For the text-containing cell, return its midpoint in (x, y) coordinate format. 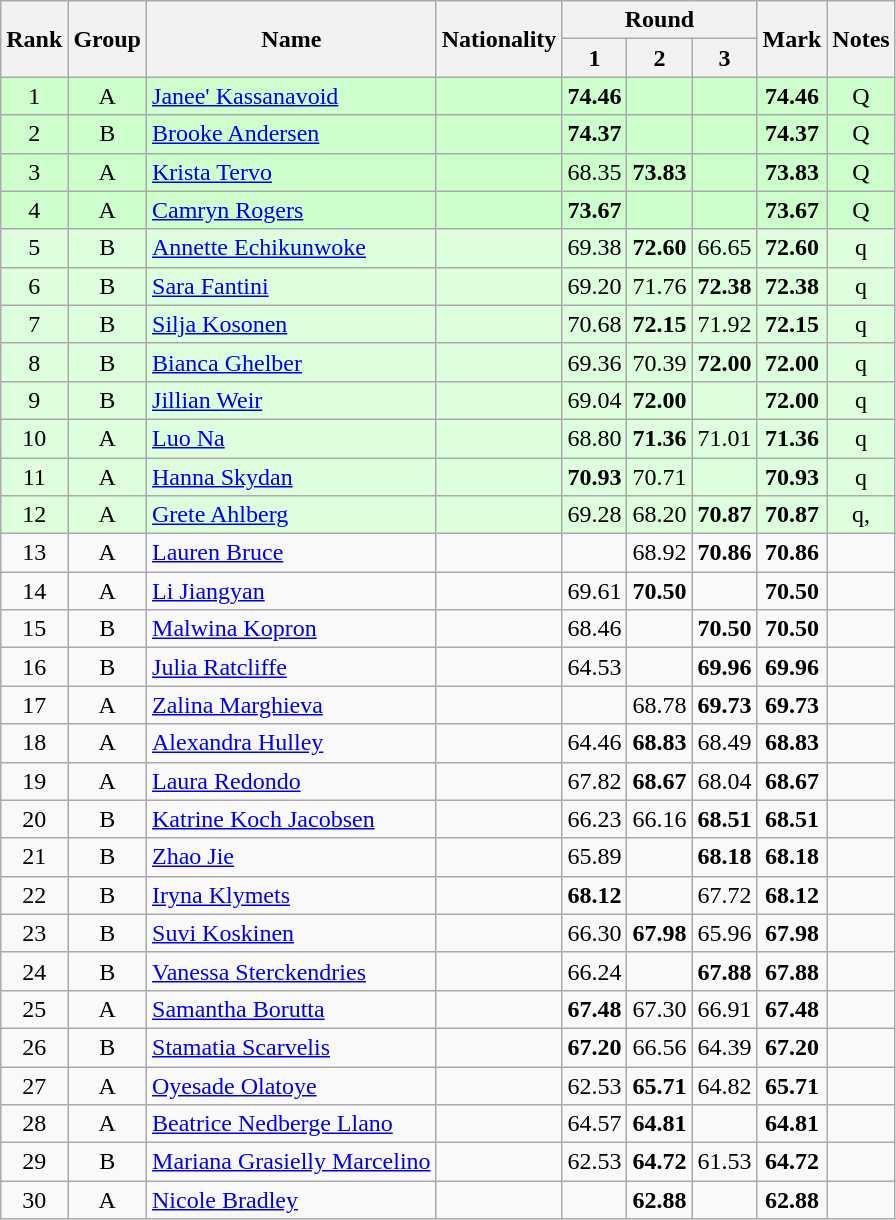
71.76 (660, 286)
Annette Echikunwoke (292, 248)
8 (34, 362)
68.49 (724, 743)
Vanessa Sterckendries (292, 971)
6 (34, 286)
Malwina Kopron (292, 629)
Brooke Andersen (292, 134)
20 (34, 819)
21 (34, 857)
67.72 (724, 895)
69.36 (594, 362)
66.23 (594, 819)
Oyesade Olatoye (292, 1085)
64.57 (594, 1124)
65.96 (724, 933)
30 (34, 1200)
28 (34, 1124)
Notes (861, 39)
Luo Na (292, 438)
24 (34, 971)
15 (34, 629)
19 (34, 781)
69.61 (594, 591)
25 (34, 1009)
29 (34, 1162)
Krista Tervo (292, 172)
27 (34, 1085)
64.53 (594, 667)
Zalina Marghieva (292, 705)
Lauren Bruce (292, 553)
5 (34, 248)
68.20 (660, 515)
64.46 (594, 743)
66.56 (660, 1047)
Laura Redondo (292, 781)
69.28 (594, 515)
26 (34, 1047)
Zhao Jie (292, 857)
64.82 (724, 1085)
Janee' Kassanavoid (292, 96)
70.71 (660, 477)
16 (34, 667)
Name (292, 39)
68.78 (660, 705)
Jillian Weir (292, 400)
7 (34, 324)
69.38 (594, 248)
Rank (34, 39)
Suvi Koskinen (292, 933)
10 (34, 438)
70.39 (660, 362)
Stamatia Scarvelis (292, 1047)
Julia Ratcliffe (292, 667)
4 (34, 210)
64.39 (724, 1047)
14 (34, 591)
12 (34, 515)
Iryna Klymets (292, 895)
68.80 (594, 438)
Li Jiangyan (292, 591)
q, (861, 515)
Samantha Borutta (292, 1009)
9 (34, 400)
Mariana Grasielly Marcelino (292, 1162)
Katrine Koch Jacobsen (292, 819)
17 (34, 705)
69.20 (594, 286)
Hanna Skydan (292, 477)
66.30 (594, 933)
23 (34, 933)
68.04 (724, 781)
Grete Ahlberg (292, 515)
Group (108, 39)
68.46 (594, 629)
69.04 (594, 400)
66.24 (594, 971)
Beatrice Nedberge Llano (292, 1124)
Camryn Rogers (292, 210)
70.68 (594, 324)
18 (34, 743)
Alexandra Hulley (292, 743)
71.01 (724, 438)
71.92 (724, 324)
Mark (792, 39)
61.53 (724, 1162)
11 (34, 477)
Nicole Bradley (292, 1200)
Silja Kosonen (292, 324)
67.30 (660, 1009)
Sara Fantini (292, 286)
65.89 (594, 857)
66.91 (724, 1009)
66.65 (724, 248)
Nationality (499, 39)
Bianca Ghelber (292, 362)
66.16 (660, 819)
Round (660, 20)
68.35 (594, 172)
13 (34, 553)
67.82 (594, 781)
68.92 (660, 553)
22 (34, 895)
